Detect which cell encompasses the target text, then output its [X, Y] center coordinate. 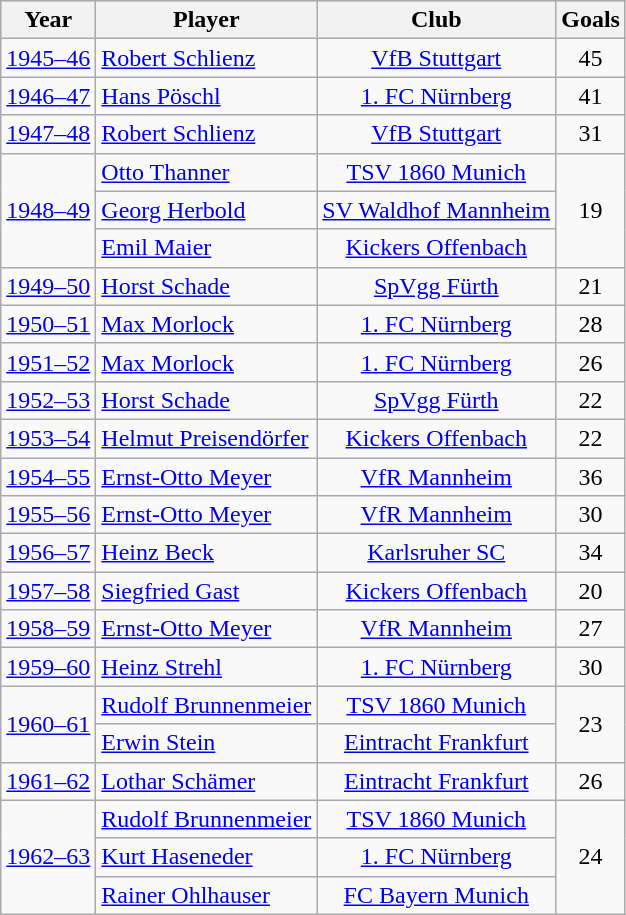
1956–57 [48, 553]
Karlsruher SC [436, 553]
1955–56 [48, 515]
20 [591, 591]
21 [591, 286]
Erwin Stein [206, 743]
Lothar Schämer [206, 781]
Year [48, 20]
Player [206, 20]
1960–61 [48, 724]
1954–55 [48, 477]
28 [591, 324]
Goals [591, 20]
1951–52 [48, 362]
1949–50 [48, 286]
45 [591, 58]
27 [591, 629]
19 [591, 210]
24 [591, 857]
1947–48 [48, 134]
1946–47 [48, 96]
1945–46 [48, 58]
Siegfried Gast [206, 591]
Otto Thanner [206, 172]
SV Waldhof Mannheim [436, 210]
Hans Pöschl [206, 96]
Club [436, 20]
Heinz Strehl [206, 667]
1961–62 [48, 781]
1959–60 [48, 667]
Heinz Beck [206, 553]
31 [591, 134]
1950–51 [48, 324]
1962–63 [48, 857]
Georg Herbold [206, 210]
1953–54 [48, 438]
1952–53 [48, 400]
23 [591, 724]
1958–59 [48, 629]
Kurt Haseneder [206, 857]
Emil Maier [206, 248]
Helmut Preisendörfer [206, 438]
36 [591, 477]
Rainer Ohlhauser [206, 895]
FC Bayern Munich [436, 895]
41 [591, 96]
1948–49 [48, 210]
34 [591, 553]
1957–58 [48, 591]
